Capture the cell that displays the provided text and extract its [x, y] central coordinate. 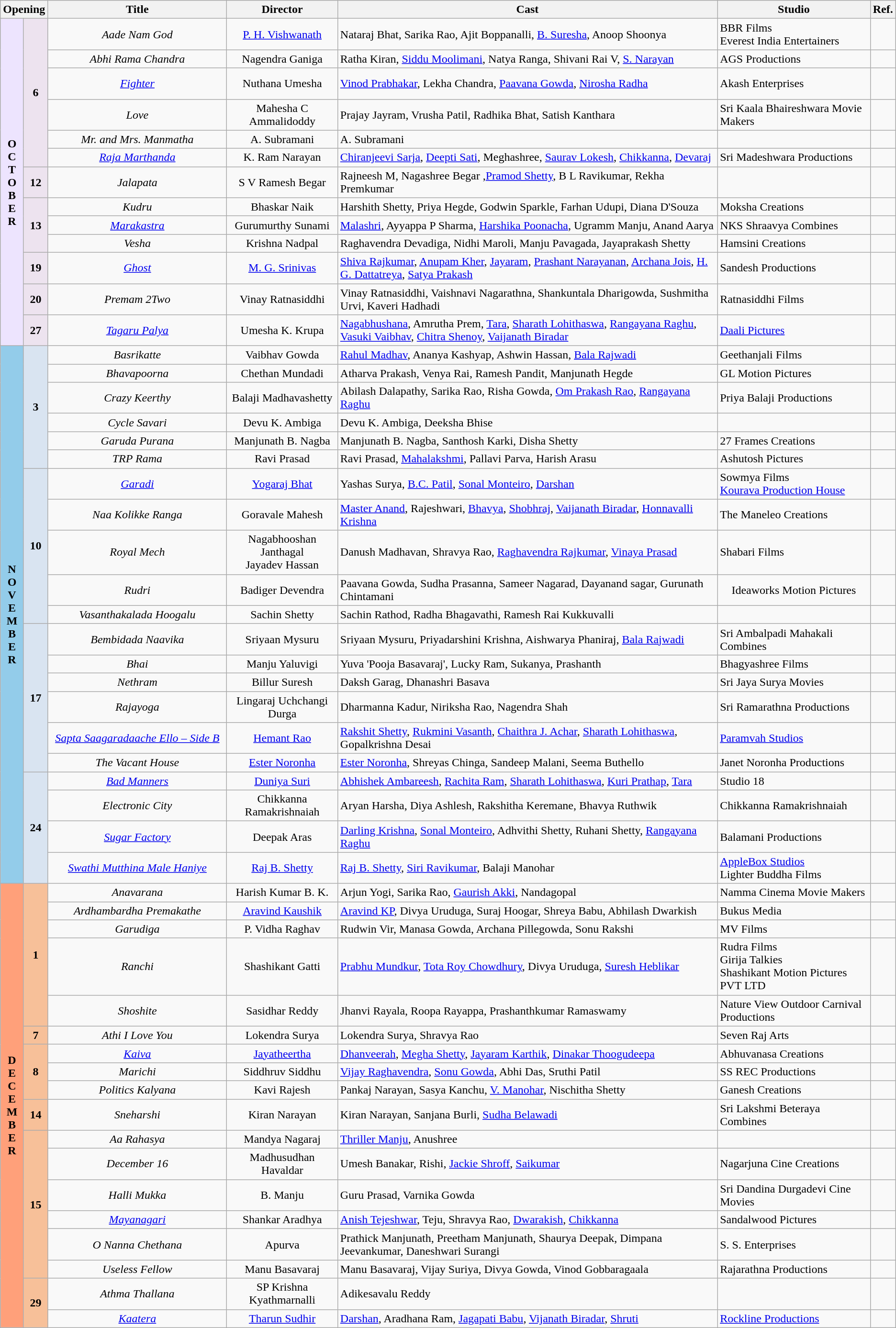
BBR FilmsEverest India Entertainers [794, 34]
DECEMBER [12, 1105]
14 [35, 1114]
Adikesavalu Reddy [527, 1294]
AGS Productions [794, 59]
Sneharshi [137, 1114]
17 [35, 698]
Sandalwood Pictures [794, 1220]
MV Films [794, 929]
Vasanthakalada Hoogalu [137, 614]
Ratnasiddhi Films [794, 299]
TRP Rama [137, 459]
Crazy Keerthy [137, 398]
Ester Noronha, Shreyas Chinga, Sandeep Malani, Seema Buthello [527, 763]
SS REC Productions [794, 1071]
Sandesh Productions [794, 268]
Apurva [282, 1244]
7 [35, 1035]
Halli Mukka [137, 1195]
Abhishek Ambareesh, Rachita Ram, Sharath Lohithaswa, Kuri Prathap, Tara [527, 781]
Basrikatte [137, 355]
Bhavapoorna [137, 373]
The Vacant House [137, 763]
Rudri [137, 590]
Nataraj Bhat, Sarika Rao, Ajit Boppanalli, B. Suresha, Anoop Shoonya [527, 34]
Raj B. Shetty [282, 868]
Yashas Surya, B.C. Patil, Sonal Monteiro, Darshan [527, 483]
Balamani Productions [794, 837]
Malashri, Ayyappa P Sharma, Harshika Poonacha, Ugramm Manju, Anand Aarya [527, 225]
Madhusudhan Havaldar [282, 1164]
Bhaskar Naik [282, 207]
Sri Madeshwara Productions [794, 157]
Ref. [883, 10]
Marichi [137, 1071]
Vinay Ratnasiddhi [282, 299]
Rajayoga [137, 706]
Hamsini Creations [794, 243]
Athi I Love You [137, 1035]
Goravale Mahesh [282, 515]
Kiran Narayan, Sanjana Burli, Sudha Belawadi [527, 1114]
Ester Noronha [282, 763]
Danush Madhavan, Shravya Rao, Raghavendra Rajkumar, Vinaya Prasad [527, 552]
12 [35, 182]
Ardhambardha Premakathe [137, 911]
Harish Kumar B. K. [282, 893]
Bembidada Naavika [137, 639]
S. S. Enterprises [794, 1244]
Jalapata [137, 182]
Vaibhav Gowda [282, 355]
Aravind KP, Divya Uruduga, Suraj Hoogar, Shreya Babu, Abhilash Dwarkish [527, 911]
24 [35, 828]
27 [35, 330]
Badiger Devendra [282, 590]
Swathi Mutthina Male Haniye [137, 868]
Sri Lakshmi Beteraya Combines [794, 1114]
Ravi Prasad [282, 459]
Manu Basavaraj [282, 1269]
Manjunath B. Nagba, Santhosh Karki, Disha Shetty [527, 441]
Cycle Savari [137, 423]
Opening [24, 10]
Paavana Gowda, Sudha Prasanna, Sameer Nagarad, Dayanand sagar, Gurunath Chintamani [527, 590]
P. Vidha Raghav [282, 929]
Vijay Raghavendra, Sonu Gowda, Abhi Das, Sruthi Patil [527, 1071]
Pankaj Narayan, Sasya Kanchu, V. Manohar, Nischitha Shetty [527, 1090]
Umesha K. Krupa [282, 330]
Mr. and Mrs. Manmatha [137, 139]
Electronic City [137, 806]
Abhi Rama Chandra [137, 59]
Nagabhooshan Janthagal Jayadev Hassan [282, 552]
Rockline Productions [794, 1318]
Devu K. Ambiga [282, 423]
Kaatera [137, 1318]
Moksha Creations [794, 207]
Akash Enterprises [794, 83]
Gurumurthy Sunami [282, 225]
Priya Balaji Productions [794, 398]
1 [35, 955]
Prabhu Mundkur, Tota Roy Chowdhury, Divya Uruduga, Suresh Heblikar [527, 967]
Nagarjuna Cine Creations [794, 1164]
NOVEMBER [12, 614]
Manju Yaluvigi [282, 664]
Cast [527, 10]
Royal Mech [137, 552]
Sachin Shetty [282, 614]
Garadi [137, 483]
Deepak Aras [282, 837]
Nature View Outdoor Carnival Productions [794, 1011]
Rudra FilmsGirija TalkiesShashikant Motion Pictures PVT LTD [794, 967]
Billur Suresh [282, 682]
Sasidhar Reddy [282, 1011]
OCTOBER [12, 182]
S V Ramesh Begar [282, 182]
Kavi Rajesh [282, 1090]
Chethan Mundadi [282, 373]
Chiranjeevi Sarja, Deepti Sati, Meghashree, Saurav Lokesh, Chikkanna, Devaraj [527, 157]
Athma Thallana [137, 1294]
Darshan, Aradhana Ram, Jagapati Babu, Vijanath Biradar, Shruti [527, 1318]
20 [35, 299]
Vinay Ratnasiddhi, Vaishnavi Nagarathna, Shankuntala Dharigowda, Sushmitha Urvi, Kaveri Hadhadi [527, 299]
Studio [794, 10]
Prajay Jayram, Vrusha Patil, Radhika Bhat, Satish Kanthara [527, 115]
Manjunath B. Nagba [282, 441]
Yogaraj Bhat [282, 483]
Umesh Banakar, Rishi, Jackie Shroff, Saikumar [527, 1164]
Bad Manners [137, 781]
Prathick Manjunath, Preetham Manjunath, Shaurya Deepak, Dimpana Jeevankumar, Daneshwari Surangi [527, 1244]
Geethanjali Films [794, 355]
Kiran Narayan [282, 1114]
27 Frames Creations [794, 441]
Raj B. Shetty, Siri Ravikumar, Balaji Manohar [527, 868]
Siddhruv Siddhu [282, 1071]
Guru Prasad, Varnika Gowda [527, 1195]
Rajneesh M, Nagashree Begar ,Pramod Shetty, B L Ravikumar, Rekha Premkumar [527, 182]
Shoshite [137, 1011]
Lokendra Surya [282, 1035]
Rajarathna Productions [794, 1269]
Shabari Films [794, 552]
Ratha Kiran, Siddu Moolimani, Natya Ranga, Shivani Rai V, S. Narayan [527, 59]
Useless Fellow [137, 1269]
Thriller Manju, Anushree [527, 1139]
B. Manju [282, 1195]
Mayanagari [137, 1220]
Manu Basavaraj, Vijay Suriya, Divya Gowda, Vinod Gobbaragaala [527, 1269]
Harshith Shetty, Priya Hegde, Godwin Sparkle, Farhan Udupi, Diana D'Souza [527, 207]
Shiva Rajkumar, Anupam Kher, Jayaram, Prashant Narayanan, Archana Jois, H. G. Dattatreya, Satya Prakash [527, 268]
Sri Dandina Durgadevi Cine Movies [794, 1195]
Devu K. Ambiga, Deeksha Bhise [527, 423]
Nethram [137, 682]
Janet Noronha Productions [794, 763]
Ideaworks Motion Pictures [794, 590]
Bukus Media [794, 911]
O Nanna Chethana [137, 1244]
Dharmanna Kadur, Niriksha Rao, Nagendra Shah [527, 706]
Raghavendra Devadiga, Nidhi Maroli, Manju Pavagada, Jayaprakash Shetty [527, 243]
Sriyaan Mysuru [282, 639]
19 [35, 268]
Aryan Harsha, Diya Ashlesh, Rakshitha Keremane, Bhavya Ruthwik [527, 806]
Kaiva [137, 1053]
Ranchi [137, 967]
13 [35, 225]
Aa Rahasya [137, 1139]
Raja Marthanda [137, 157]
SP Krishna Kyathmarnalli [282, 1294]
Sowmya FilmsKourava Production House [794, 483]
M. G. Srinivas [282, 268]
Daali Pictures [794, 330]
Garudiga [137, 929]
Namma Cinema Movie Makers [794, 893]
Sri Ramarathna Productions [794, 706]
Jhanvi Rayala, Roopa Rayappa, Prashanthkumar Ramaswamy [527, 1011]
Anish Tejeshwar, Teju, Shravya Rao, Dwarakish, Chikkanna [527, 1220]
Master Anand, Rajeshwari, Bhavya, Shobhraj, Vaijanath Biradar, Honnavalli Krishna [527, 515]
Shankar Aradhya [282, 1220]
Rudwin Vir, Manasa Gowda, Archana Pillegowda, Sonu Rakshi [527, 929]
Balaji Madhavashetty [282, 398]
Rakshit Shetty, Rukmini Vasanth, Chaithra J. Achar, Sharath Lohithaswa, Gopalkrishna Desai [527, 738]
Bhai [137, 664]
Director [282, 10]
The Maneleo Creations [794, 515]
K. Ram Narayan [282, 157]
Nuthana Umesha [282, 83]
Sapta Saagaradaache Ello – Side B [137, 738]
Sugar Factory [137, 837]
Krishna Nadpal [282, 243]
Yuva 'Pooja Basavaraj', Lucky Ram, Sukanya, Prashanth [527, 664]
Nagabhushana, Amrutha Prem, Tara, Sharath Lohithaswa, Rangayana Raghu, Vasuki Vaibhav, Chitra Shenoy, Vaijanath Biradar [527, 330]
Naa Kolikke Ranga [137, 515]
29 [35, 1303]
Lokendra Surya, Shravya Rao [527, 1035]
Shashikant Gatti [282, 967]
Garuda Purana [137, 441]
Ghost [137, 268]
AppleBox Studios Lighter Buddha Films [794, 868]
3 [35, 407]
Rahul Madhav, Ananya Kashyap, Ashwin Hassan, Bala Rajwadi [527, 355]
8 [35, 1071]
Aade Nam God [137, 34]
Studio 18 [794, 781]
Kudru [137, 207]
Sriyaan Mysuru, Priyadarshini Krishna, Aishwarya Phaniraj, Bala Rajwadi [527, 639]
Ganesh Creations [794, 1090]
Sri Kaala Bhaireshwara Movie Makers [794, 115]
Darling Krishna, Sonal Monteiro, Adhvithi Shetty, Ruhani Shetty, Rangayana Raghu [527, 837]
Sachin Rathod, Radha Bhagavathi, Ramesh Rai Kukkuvalli [527, 614]
Mahesha C Ammalidoddy [282, 115]
Sri Ambalpadi Mahakali Combines [794, 639]
Abilash Dalapathy, Sarika Rao, Risha Gowda, Om Prakash Rao, Rangayana Raghu [527, 398]
Hemant Rao [282, 738]
15 [35, 1204]
Nagendra Ganiga [282, 59]
Seven Raj Arts [794, 1035]
Aravind Kaushik [282, 911]
Politics Kalyana [137, 1090]
Anavarana [137, 893]
Paramvah Studios [794, 738]
Ravi Prasad, Mahalakshmi, Pallavi Parva, Harish Arasu [527, 459]
Duniya Suri [282, 781]
Tharun Sudhir [282, 1318]
10 [35, 546]
NKS Shraavya Combines [794, 225]
Sri Jaya Surya Movies [794, 682]
Daksh Garag, Dhanashri Basava [527, 682]
Vinod Prabhakar, Lekha Chandra, Paavana Gowda, Nirosha Radha [527, 83]
Lingaraj Uchchangi Durga [282, 706]
Mandya Nagaraj [282, 1139]
P. H. Vishwanath [282, 34]
GL Motion Pictures [794, 373]
Ashutosh Pictures [794, 459]
Arjun Yogi, Sarika Rao, Gaurish Akki, Nandagopal [527, 893]
Title [137, 10]
December 16 [137, 1164]
Marakastra [137, 225]
Fighter [137, 83]
Jayatheertha [282, 1053]
6 [35, 93]
Love [137, 115]
Abhuvanasa Creations [794, 1053]
Premam 2Two [137, 299]
Dhanveerah, Megha Shetty, Jayaram Karthik, Dinakar Thoogudeepa [527, 1053]
Atharva Prakash, Venya Rai, Ramesh Pandit, Manjunath Hegde [527, 373]
Bhagyashree Films [794, 664]
Tagaru Palya [137, 330]
Vesha [137, 243]
